Detect which cell encompasses the target text, then output its [X, Y] center coordinate. 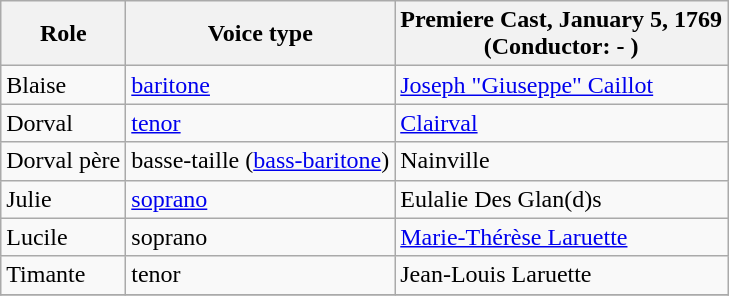
Clairval [562, 123]
Marie-Thérèse Laruette [562, 237]
Lucile [64, 237]
Eulalie Des Glan(d)s [562, 199]
Timante [64, 275]
Dorval père [64, 161]
Premiere Cast, January 5, 1769(Conductor: - ) [562, 34]
baritone [260, 85]
Jean-Louis Laruette [562, 275]
Dorval [64, 123]
Blaise [64, 85]
Voice type [260, 34]
Julie [64, 199]
Joseph "Giuseppe" Caillot [562, 85]
Role [64, 34]
Nainville [562, 161]
basse-taille (bass-baritone) [260, 161]
